Capture the cell that displays the provided text and extract its (x, y) central coordinate. 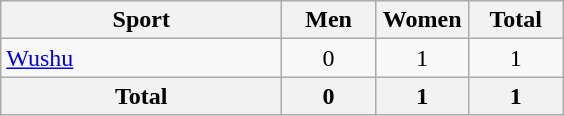
Women (422, 20)
Wushu (142, 58)
Sport (142, 20)
Men (329, 20)
